Pinpoint the cell where the given text exists, returning its (X, Y) midpoint coordinate. 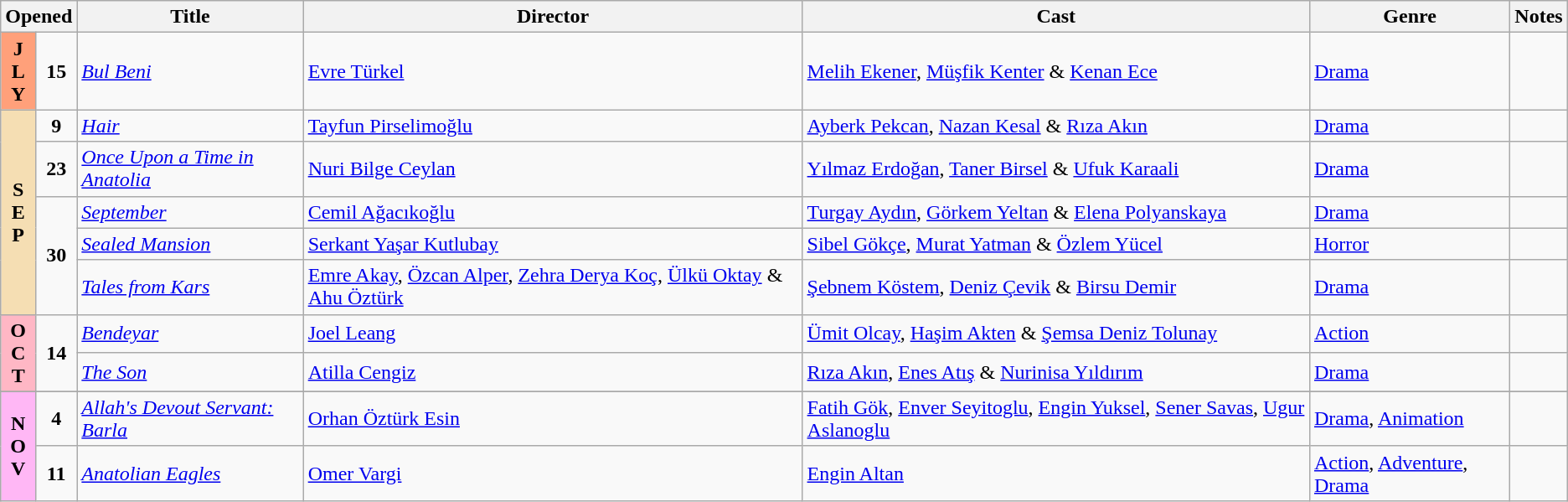
Ümit Olcay, Haşim Akten & Şemsa Deniz Tolunay (1055, 334)
Notes (1539, 17)
Emre Akay, Özcan Alper, Zehra Derya Koç, Ülkü Oktay & Ahu Öztürk (553, 287)
Tayfun Pirselimoğlu (553, 126)
Allah's Devout Servant: Barla (190, 419)
23 (57, 169)
Melih Ekener, Müşfik Kenter & Kenan Ece (1055, 71)
11 (57, 473)
Action (1409, 334)
15 (57, 71)
Bendeyar (190, 334)
Action, Adventure, Drama (1409, 473)
JLY (18, 71)
Once Upon a Time in Anatolia (190, 169)
Cemil Ağacıkoğlu (553, 212)
Joel Leang (553, 334)
Şebnem Köstem, Deniz Çevik & Birsu Demir (1055, 287)
Hair (190, 126)
September (190, 212)
Opened (39, 17)
14 (57, 353)
Nuri Bilge Ceylan (553, 169)
Director (553, 17)
Title (190, 17)
NOV (18, 446)
Horror (1409, 244)
Engin Altan (1055, 473)
9 (57, 126)
Yılmaz Erdoğan, Taner Birsel & Ufuk Karaali (1055, 169)
Genre (1409, 17)
SEP (18, 212)
Sealed Mansion (190, 244)
4 (57, 419)
Anatolian Eagles (190, 473)
OCT (18, 353)
Ayberk Pekcan, Nazan Kesal & Rıza Akın (1055, 126)
30 (57, 255)
Bul Beni (190, 71)
Atilla Cengiz (553, 372)
Sibel Gökçe, Murat Yatman & Özlem Yücel (1055, 244)
Drama, Animation (1409, 419)
Turgay Aydın, Görkem Yeltan & Elena Polyanskaya (1055, 212)
Evre Türkel (553, 71)
Omer Vargi (553, 473)
Orhan Öztürk Esin (553, 419)
The Son (190, 372)
Fatih Gök, Enver Seyitoglu, Engin Yuksel, Sener Savas, Ugur Aslanoglu (1055, 419)
Rıza Akın, Enes Atış & Nurinisa Yıldırım (1055, 372)
Serkant Yaşar Kutlubay (553, 244)
Tales from Kars (190, 287)
Cast (1055, 17)
